Scan for the cell matching the given text and deliver its (x, y) coordinate at center. 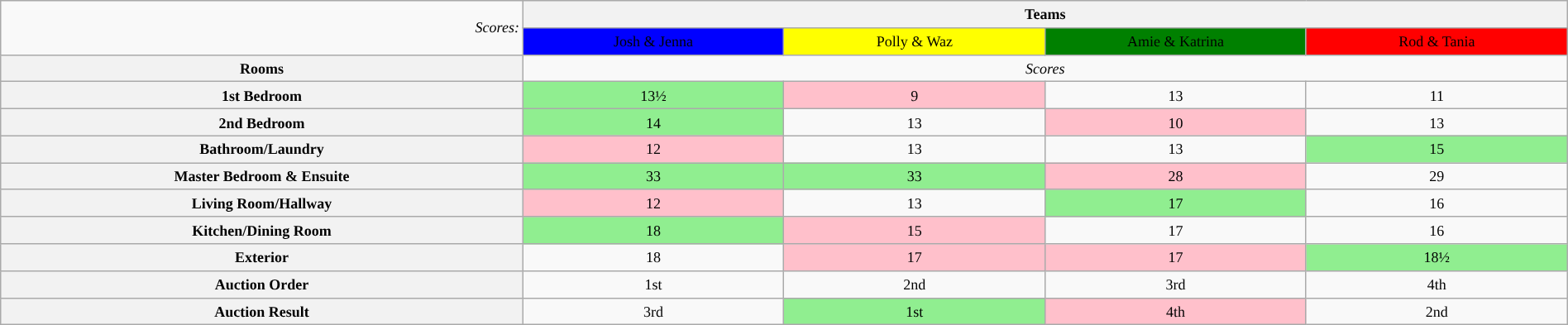
13½ (653, 96)
Exterior (262, 258)
Polly & Waz (915, 41)
18½ (1437, 258)
Rod & Tania (1437, 41)
Teams (1045, 15)
Scores (1045, 68)
Auction Order (262, 284)
Master Bedroom & Ensuite (262, 177)
Rooms (262, 68)
2nd Bedroom (262, 122)
Scores: (262, 28)
1st Bedroom (262, 96)
10 (1176, 122)
Bathroom/Laundry (262, 149)
11 (1437, 96)
Auction Result (262, 311)
29 (1437, 177)
14 (653, 122)
9 (915, 96)
28 (1176, 177)
Living Room/Hallway (262, 203)
Josh & Jenna (653, 41)
Amie & Katrina (1176, 41)
Kitchen/Dining Room (262, 230)
